Locate the cell with the specified text and output its [x, y] center coordinate. 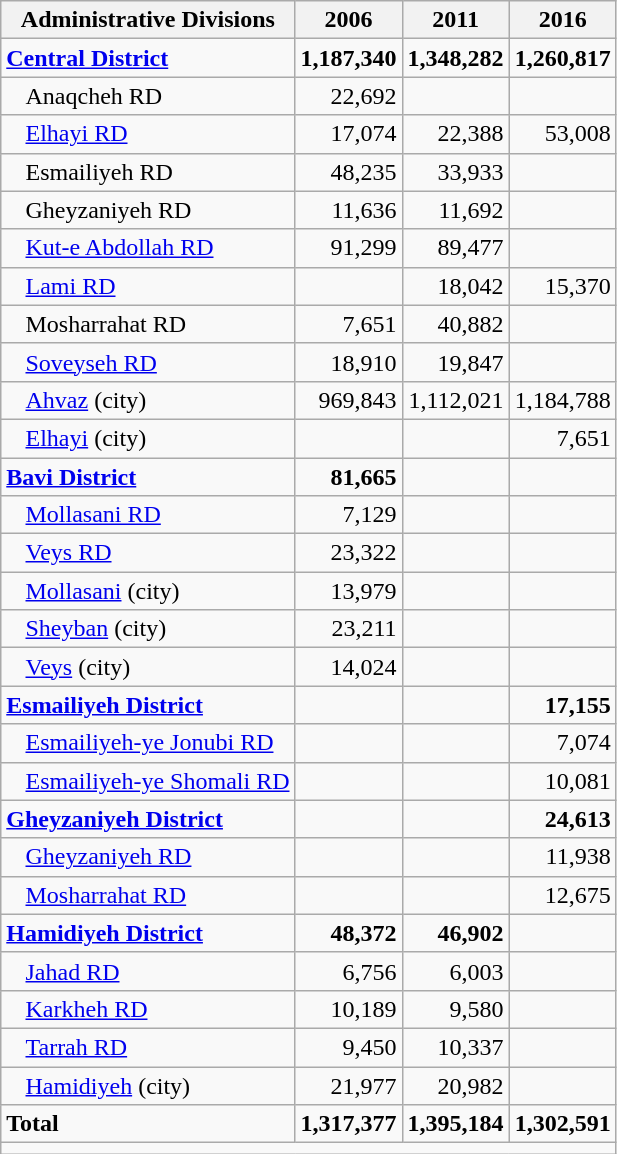
48,372 [348, 933]
Central District [148, 58]
9,450 [348, 1047]
21,977 [348, 1085]
12,675 [562, 895]
Veys (city) [148, 667]
9,580 [456, 1009]
17,074 [348, 134]
22,388 [456, 134]
23,322 [348, 553]
Mollasani RD [148, 515]
1,348,282 [456, 58]
Administrative Divisions [148, 20]
Karkheh RD [148, 1009]
6,003 [456, 971]
17,155 [562, 705]
Elhayi (city) [148, 438]
10,337 [456, 1047]
Elhayi RD [148, 134]
Total [148, 1124]
Esmailiyeh District [148, 705]
Jahad RD [148, 971]
Ahvaz (city) [148, 400]
Veys RD [148, 553]
14,024 [348, 667]
15,370 [562, 286]
20,982 [456, 1085]
33,933 [456, 172]
24,613 [562, 819]
2011 [456, 20]
Hamidiyeh (city) [148, 1085]
22,692 [348, 96]
1,187,340 [348, 58]
11,938 [562, 857]
81,665 [348, 477]
Esmailiyeh-ye Shomali RD [148, 781]
48,235 [348, 172]
1,260,817 [562, 58]
13,979 [348, 591]
11,692 [456, 210]
Soveyseh RD [148, 362]
6,756 [348, 971]
1,395,184 [456, 1124]
Esmailiyeh RD [148, 172]
19,847 [456, 362]
Lami RD [148, 286]
Kut-e Abdollah RD [148, 248]
53,008 [562, 134]
Anaqcheh RD [148, 96]
10,189 [348, 1009]
969,843 [348, 400]
Bavi District [148, 477]
1,302,591 [562, 1124]
18,910 [348, 362]
18,042 [456, 286]
40,882 [456, 324]
2016 [562, 20]
Tarrah RD [148, 1047]
23,211 [348, 629]
89,477 [456, 248]
7,074 [562, 743]
10,081 [562, 781]
Mollasani (city) [148, 591]
2006 [348, 20]
Gheyzaniyeh District [148, 819]
91,299 [348, 248]
7,129 [348, 515]
Hamidiyeh District [148, 933]
46,902 [456, 933]
1,184,788 [562, 400]
11,636 [348, 210]
Esmailiyeh-ye Jonubi RD [148, 743]
Sheyban (city) [148, 629]
1,317,377 [348, 1124]
1,112,021 [456, 400]
